For the text-containing cell, return its midpoint in (X, Y) coordinate format. 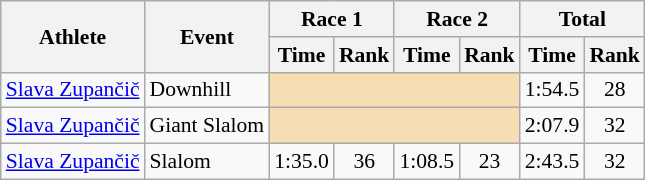
1:35.0 (302, 162)
Event (208, 36)
2:07.9 (552, 126)
Race 2 (456, 19)
36 (364, 162)
Downhill (208, 90)
1:54.5 (552, 90)
Giant Slalom (208, 126)
1:08.5 (426, 162)
Total (582, 19)
23 (490, 162)
Slalom (208, 162)
2:43.5 (552, 162)
28 (614, 90)
Athlete (73, 36)
Race 1 (332, 19)
